Capture the cell that displays the provided text and extract its [x, y] central coordinate. 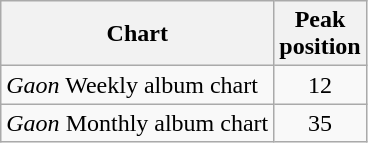
35 [320, 123]
12 [320, 85]
Peakposition [320, 34]
Gaon Weekly album chart [138, 85]
Gaon Monthly album chart [138, 123]
Chart [138, 34]
